Identify which cell holds the provided text, then report its (X, Y) central coordinate. 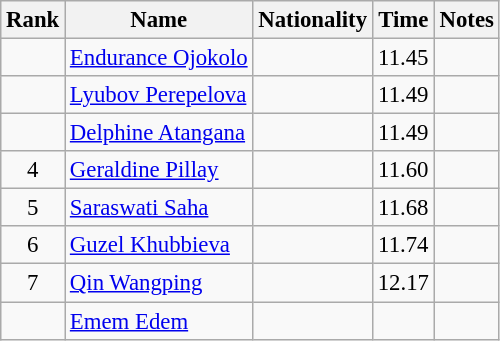
7 (33, 283)
Emem Edem (159, 321)
6 (33, 245)
11.60 (403, 170)
Notes (466, 20)
5 (33, 208)
Rank (33, 20)
Lyubov Perepelova (159, 95)
Geraldine Pillay (159, 170)
Time (403, 20)
Delphine Atangana (159, 133)
Guzel Khubbieva (159, 245)
Qin Wangping (159, 283)
Nationality (312, 20)
Saraswati Saha (159, 208)
4 (33, 170)
12.17 (403, 283)
Endurance Ojokolo (159, 58)
11.74 (403, 245)
11.45 (403, 58)
11.68 (403, 208)
Name (159, 20)
